Provide the [x, y] coordinate of the cell's center where the given text is located.  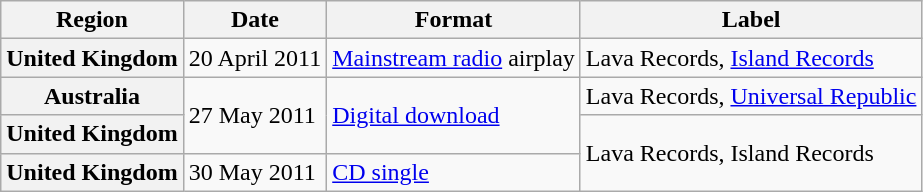
CD single [454, 172]
27 May 2011 [255, 115]
Format [454, 20]
Date [255, 20]
Region [92, 20]
30 May 2011 [255, 172]
Australia [92, 96]
Lava Records, Universal Republic [751, 96]
Mainstream radio airplay [454, 58]
20 April 2011 [255, 58]
Label [751, 20]
Digital download [454, 115]
